Provide the [x, y] coordinate of the cell's center where the given text is located.  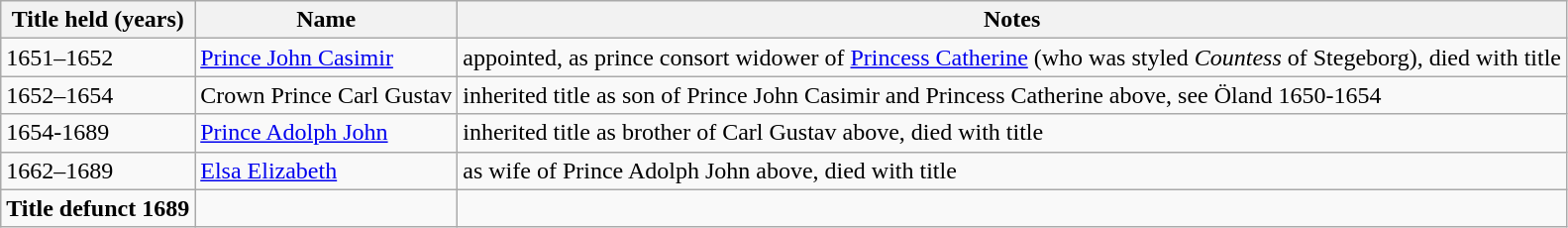
1654-1689 [98, 133]
Title held (years) [98, 20]
inherited title as son of Prince John Casimir and Princess Catherine above, see Öland 1650-1654 [1012, 95]
Crown Prince Carl Gustav [327, 95]
1651–1652 [98, 57]
appointed, as prince consort widower of Princess Catherine (who was styled Countess of Stegeborg), died with title [1012, 57]
1662–1689 [98, 171]
Prince John Casimir [327, 57]
1652–1654 [98, 95]
Elsa Elizabeth [327, 171]
as wife of Prince Adolph John above, died with title [1012, 171]
inherited title as brother of Carl Gustav above, died with title [1012, 133]
Title defunct 1689 [98, 208]
Prince Adolph John [327, 133]
Notes [1012, 20]
Name [327, 20]
